Determine the [X, Y] coordinate at the center of the cell enclosing the given text.  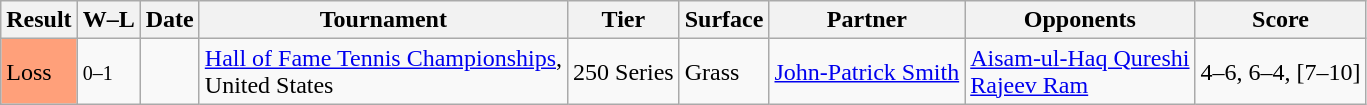
0–1 [108, 72]
Tier [624, 20]
4–6, 6–4, [7–10] [1280, 72]
John-Patrick Smith [867, 72]
Score [1280, 20]
Opponents [1080, 20]
Result [39, 20]
Grass [724, 72]
Loss [39, 72]
Aisam-ul-Haq Qureshi Rajeev Ram [1080, 72]
Hall of Fame Tennis Championships,United States [383, 72]
Tournament [383, 20]
Surface [724, 20]
Partner [867, 20]
W–L [108, 20]
Date [170, 20]
250 Series [624, 72]
